Provide the (x, y) coordinate of the cell's center where the given text is located.  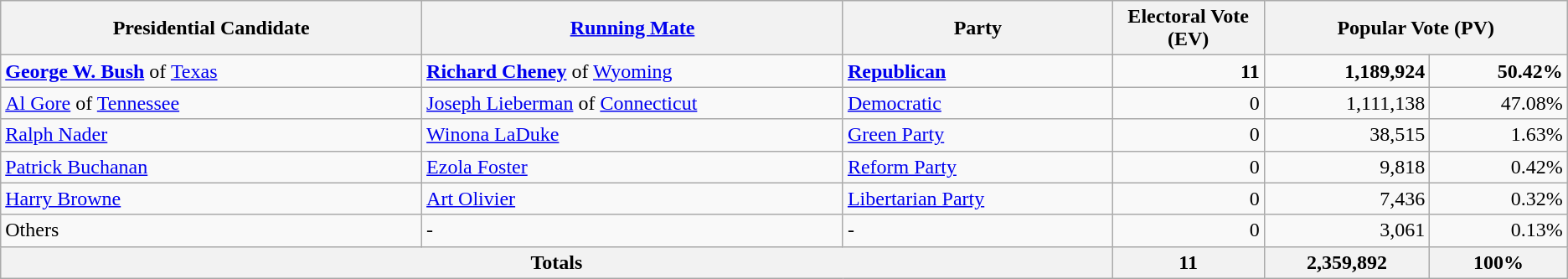
1.63% (1498, 135)
Harry Browne (211, 199)
Libertarian Party (977, 199)
47.08% (1498, 103)
Green Party (977, 135)
50.42% (1498, 71)
9,818 (1347, 167)
0.13% (1498, 230)
Ralph Nader (211, 135)
Reform Party (977, 167)
Winona LaDuke (633, 135)
Al Gore of Tennessee (211, 103)
100% (1498, 262)
Art Olivier (633, 199)
Patrick Buchanan (211, 167)
Electoral Vote (EV) (1188, 28)
3,061 (1347, 230)
George W. Bush of Texas (211, 71)
Ezola Foster (633, 167)
0.32% (1498, 199)
Popular Vote (PV) (1416, 28)
Others (211, 230)
38,515 (1347, 135)
Richard Cheney of Wyoming (633, 71)
Party (977, 28)
Republican (977, 71)
Joseph Lieberman of Connecticut (633, 103)
7,436 (1347, 199)
1,111,138 (1347, 103)
Presidential Candidate (211, 28)
Totals (556, 262)
1,189,924 (1347, 71)
2,359,892 (1347, 262)
Running Mate (633, 28)
Democratic (977, 103)
0.42% (1498, 167)
